Determine the [x, y] coordinate at the center of the cell enclosing the given text.  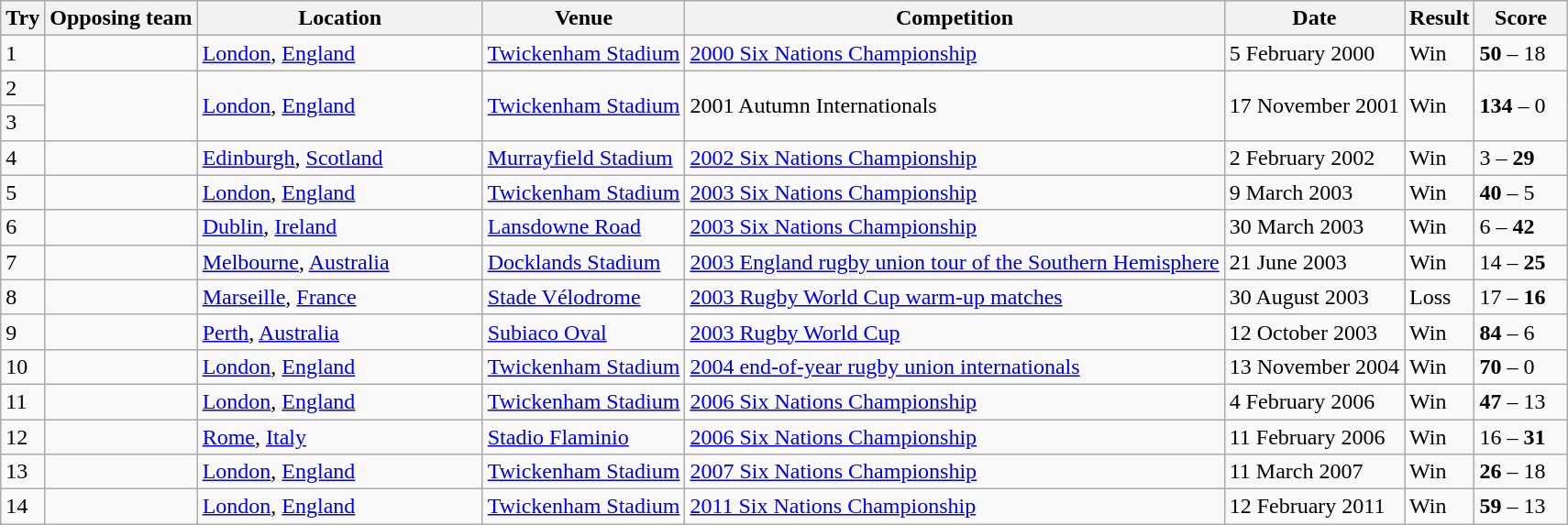
30 March 2003 [1314, 227]
14 – 25 [1520, 262]
Opposing team [121, 18]
Result [1440, 18]
47 – 13 [1520, 401]
1 [23, 53]
5 [23, 192]
Try [23, 18]
17 – 16 [1520, 297]
2003 England rugby union tour of the Southern Hemisphere [955, 262]
2001 Autumn Internationals [955, 105]
21 June 2003 [1314, 262]
12 February 2011 [1314, 507]
6 [23, 227]
2003 Rugby World Cup warm-up matches [955, 297]
26 – 18 [1520, 472]
4 [23, 158]
2000 Six Nations Championship [955, 53]
Location [339, 18]
10 [23, 366]
2003 Rugby World Cup [955, 332]
8 [23, 297]
Stade Vélodrome [583, 297]
9 [23, 332]
Edinburgh, Scotland [339, 158]
12 [23, 437]
2011 Six Nations Championship [955, 507]
7 [23, 262]
Lansdowne Road [583, 227]
Subiaco Oval [583, 332]
Docklands Stadium [583, 262]
6 – 42 [1520, 227]
Perth, Australia [339, 332]
Competition [955, 18]
Stadio Flaminio [583, 437]
11 March 2007 [1314, 472]
13 November 2004 [1314, 366]
Venue [583, 18]
134 – 0 [1520, 105]
11 [23, 401]
Rome, Italy [339, 437]
16 – 31 [1520, 437]
50 – 18 [1520, 53]
70 – 0 [1520, 366]
Dublin, Ireland [339, 227]
9 March 2003 [1314, 192]
2 February 2002 [1314, 158]
3 [23, 123]
17 November 2001 [1314, 105]
2 [23, 88]
40 – 5 [1520, 192]
2007 Six Nations Championship [955, 472]
4 February 2006 [1314, 401]
5 February 2000 [1314, 53]
11 February 2006 [1314, 437]
Marseille, France [339, 297]
59 – 13 [1520, 507]
Score [1520, 18]
30 August 2003 [1314, 297]
14 [23, 507]
Murrayfield Stadium [583, 158]
13 [23, 472]
Date [1314, 18]
2002 Six Nations Championship [955, 158]
Loss [1440, 297]
3 – 29 [1520, 158]
Melbourne, Australia [339, 262]
84 – 6 [1520, 332]
2004 end-of-year rugby union internationals [955, 366]
12 October 2003 [1314, 332]
